Determine the (x, y) coordinate at the center of the cell enclosing the given text.  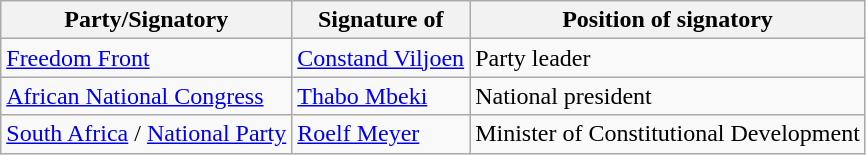
African National Congress (146, 96)
Party/Signatory (146, 20)
Roelf Meyer (381, 134)
Thabo Mbeki (381, 96)
Party leader (668, 58)
South Africa / National Party (146, 134)
Position of signatory (668, 20)
Constand Viljoen (381, 58)
Minister of Constitutional Development (668, 134)
Freedom Front (146, 58)
National president (668, 96)
Signature of (381, 20)
